Return the [x, y] coordinate for the center point of the cell that contains the specified text.  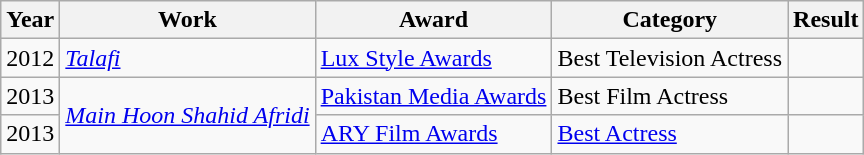
Pakistan Media Awards [434, 96]
ARY Film Awards [434, 134]
Work [188, 20]
Category [670, 20]
Award [434, 20]
Lux Style Awards [434, 58]
Year [30, 20]
Talafi [188, 58]
Best Actress [670, 134]
2012 [30, 58]
Best Television Actress [670, 58]
Best Film Actress [670, 96]
Main Hoon Shahid Afridi [188, 115]
Result [826, 20]
